Scan for the cell matching the given text and deliver its (X, Y) coordinate at center. 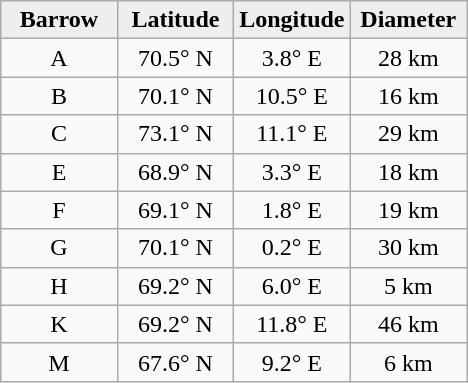
E (59, 172)
9.2° E (292, 362)
73.1° N (175, 134)
30 km (408, 248)
18 km (408, 172)
H (59, 286)
G (59, 248)
46 km (408, 324)
28 km (408, 58)
11.1° E (292, 134)
10.5° E (292, 96)
11.8° E (292, 324)
F (59, 210)
6 km (408, 362)
B (59, 96)
67.6° N (175, 362)
5 km (408, 286)
C (59, 134)
29 km (408, 134)
3.8° E (292, 58)
A (59, 58)
70.5° N (175, 58)
1.8° E (292, 210)
Latitude (175, 20)
0.2° E (292, 248)
Barrow (59, 20)
Longitude (292, 20)
19 km (408, 210)
Diameter (408, 20)
3.3° E (292, 172)
68.9° N (175, 172)
16 km (408, 96)
M (59, 362)
K (59, 324)
69.1° N (175, 210)
6.0° E (292, 286)
